Pinpoint the cell where the given text exists, returning its [X, Y] midpoint coordinate. 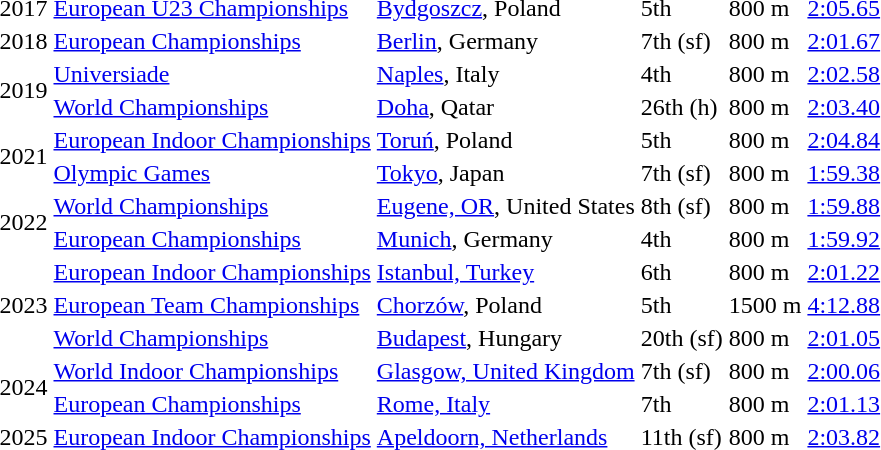
Tokyo, Japan [506, 173]
8th (sf) [682, 206]
Toruń, Poland [506, 140]
Rome, Italy [506, 404]
Eugene, OR, United States [506, 206]
6th [682, 272]
Olympic Games [212, 173]
7th [682, 404]
26th (h) [682, 107]
Universiade [212, 74]
Glasgow, United Kingdom [506, 371]
Istanbul, Turkey [506, 272]
Munich, Germany [506, 239]
Chorzów, Poland [506, 305]
World Indoor Championships [212, 371]
20th (sf) [682, 338]
Doha, Qatar [506, 107]
Berlin, Germany [506, 41]
1500 m [765, 305]
Budapest, Hungary [506, 338]
Naples, Italy [506, 74]
European Team Championships [212, 305]
